Extract the [x, y] coordinate from the center of the cell holding the provided text.  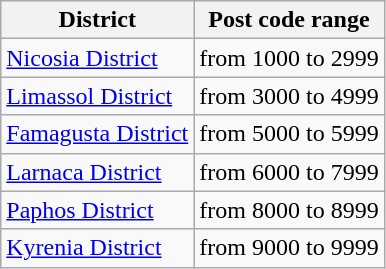
Nicosia District [98, 58]
Paphos District [98, 210]
Post code range [289, 20]
from 3000 to 4999 [289, 96]
District [98, 20]
Kyrenia District [98, 248]
from 1000 to 2999 [289, 58]
from 5000 to 5999 [289, 134]
from 6000 to 7999 [289, 172]
Larnaca District [98, 172]
from 8000 to 8999 [289, 210]
Famagusta District [98, 134]
from 9000 to 9999 [289, 248]
Limassol District [98, 96]
